From the cell containing the given text, extract its center point as (X, Y) coordinate. 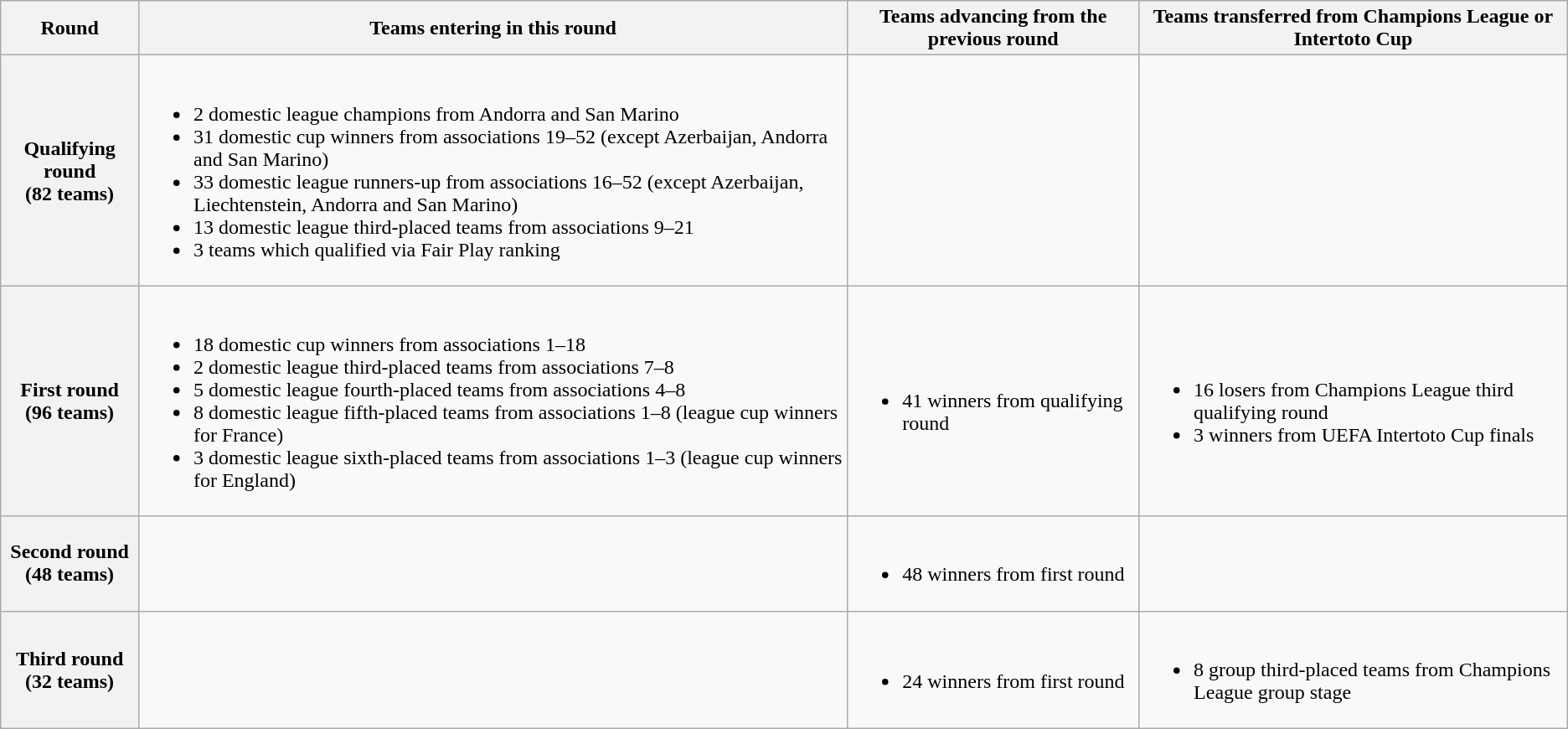
Teams transferred from Champions League or Intertoto Cup (1354, 28)
Teams entering in this round (493, 28)
41 winners from qualifying round (993, 401)
Third round(32 teams) (70, 670)
First round(96 teams) (70, 401)
24 winners from first round (993, 670)
48 winners from first round (993, 563)
8 group third-placed teams from Champions League group stage (1354, 670)
Teams advancing from the previous round (993, 28)
Round (70, 28)
Qualifying round(82 teams) (70, 171)
Second round(48 teams) (70, 563)
16 losers from Champions League third qualifying round3 winners from UEFA Intertoto Cup finals (1354, 401)
